Find where the given text appears and provide that cell's center as [x, y] coordinate. 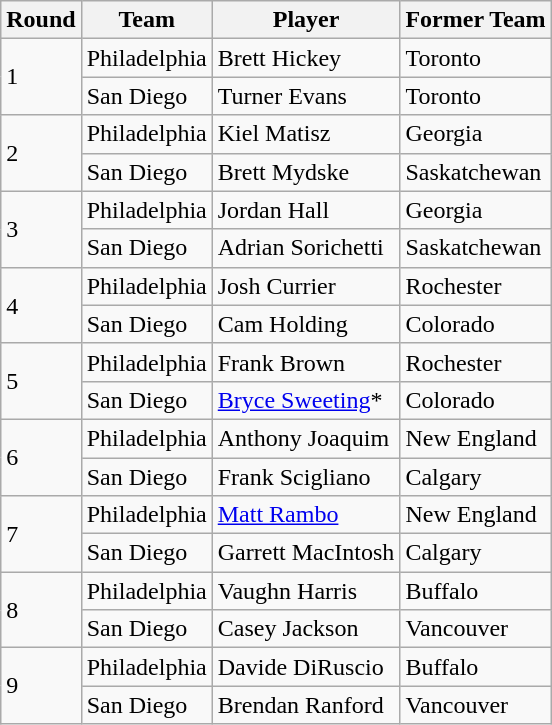
Anthony Joaquim [306, 438]
7 [41, 534]
Kiel Matisz [306, 134]
Former Team [476, 20]
8 [41, 610]
Brendan Ranford [306, 705]
Round [41, 20]
Frank Brown [306, 362]
3 [41, 229]
Matt Rambo [306, 515]
1 [41, 77]
Vaughn Harris [306, 591]
Brett Hickey [306, 58]
Josh Currier [306, 286]
2 [41, 153]
Brett Mydske [306, 172]
Bryce Sweeting* [306, 400]
Adrian Sorichetti [306, 248]
4 [41, 305]
Jordan Hall [306, 210]
Player [306, 20]
Garrett MacIntosh [306, 553]
Cam Holding [306, 324]
Team [146, 20]
Davide DiRuscio [306, 667]
Casey Jackson [306, 629]
9 [41, 686]
Frank Scigliano [306, 477]
Turner Evans [306, 96]
6 [41, 457]
5 [41, 381]
